Output the (x, y) coordinate of the center of the cell containing the given text.  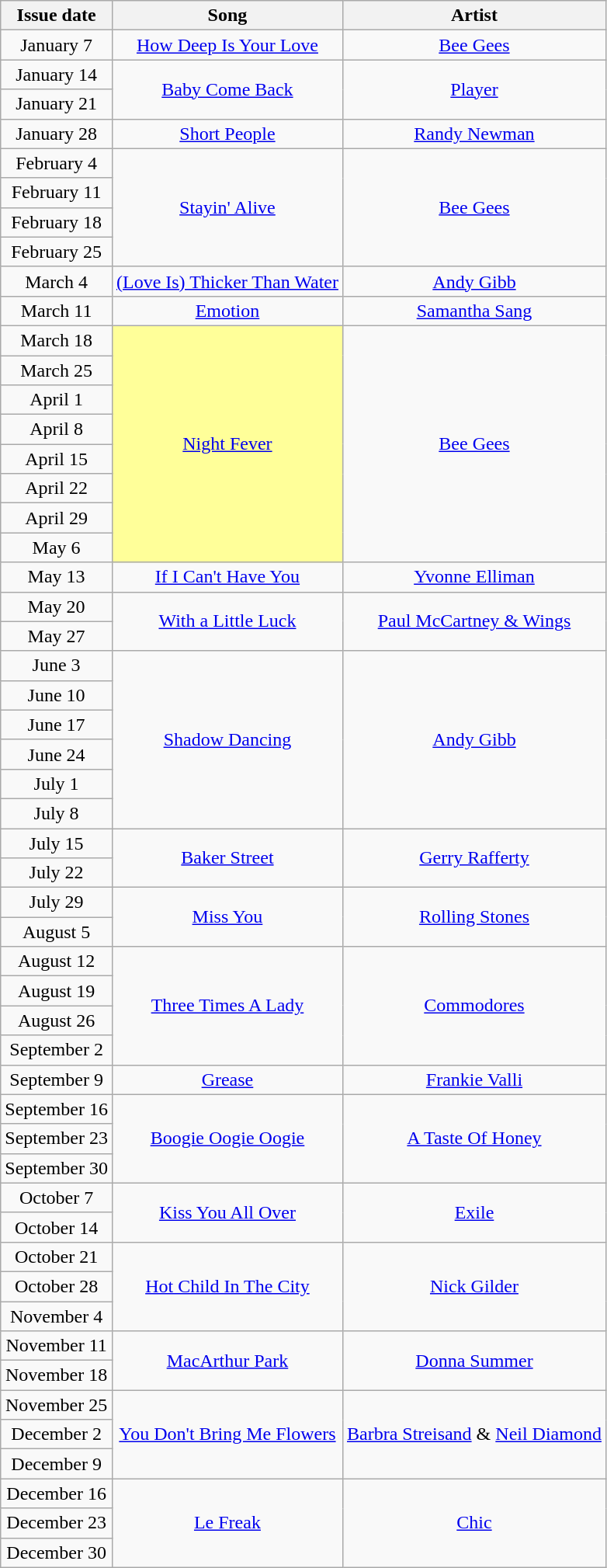
October 7 (57, 1198)
December 2 (57, 1434)
Nick Gilder (473, 1286)
Kiss You All Over (227, 1212)
Frankie Valli (473, 1080)
April 15 (57, 459)
April 22 (57, 488)
MacArthur Park (227, 1361)
December 16 (57, 1493)
July 1 (57, 784)
September 2 (57, 1050)
September 9 (57, 1080)
Baby Come Back (227, 89)
November 18 (57, 1375)
April 8 (57, 429)
Night Fever (227, 443)
Commodores (473, 1006)
October 21 (57, 1257)
July 8 (57, 813)
Miss You (227, 917)
January 7 (57, 45)
Grease (227, 1080)
Gerry Rafferty (473, 857)
February 11 (57, 193)
You Don't Bring Me Flowers (227, 1434)
Le Freak (227, 1523)
Boogie Oogie Oogie (227, 1139)
Exile (473, 1212)
July 29 (57, 902)
August 19 (57, 991)
September 30 (57, 1168)
August 12 (57, 961)
March 25 (57, 370)
Chic (473, 1523)
November 25 (57, 1405)
June 3 (57, 666)
May 20 (57, 607)
February 25 (57, 252)
October 14 (57, 1227)
January 21 (57, 104)
June 24 (57, 754)
May 13 (57, 577)
March 18 (57, 340)
Player (473, 89)
Yvonne Elliman (473, 577)
August 26 (57, 1020)
July 22 (57, 873)
Baker Street (227, 857)
March 11 (57, 311)
Issue date (57, 16)
September 16 (57, 1109)
Barbra Streisand & Neil Diamond (473, 1434)
If I Can't Have You (227, 577)
Donna Summer (473, 1361)
Song (227, 16)
Stayin' Alive (227, 207)
Samantha Sang (473, 311)
Randy Newman (473, 134)
With a Little Luck (227, 621)
October 28 (57, 1286)
(Love Is) Thicker Than Water (227, 281)
December 9 (57, 1464)
Emotion (227, 311)
June 10 (57, 695)
Shadow Dancing (227, 739)
April 29 (57, 518)
February 18 (57, 222)
February 4 (57, 163)
December 30 (57, 1552)
Paul McCartney & Wings (473, 621)
January 14 (57, 75)
June 17 (57, 725)
Rolling Stones (473, 917)
How Deep Is Your Love (227, 45)
May 6 (57, 548)
March 4 (57, 281)
December 23 (57, 1523)
August 5 (57, 932)
Short People (227, 134)
July 15 (57, 843)
November 11 (57, 1346)
November 4 (57, 1316)
Hot Child In The City (227, 1286)
A Taste Of Honey (473, 1139)
September 23 (57, 1139)
April 1 (57, 400)
January 28 (57, 134)
May 27 (57, 636)
Three Times A Lady (227, 1006)
Artist (473, 16)
